Determine the (x, y) coordinate at the center of the cell enclosing the given text.  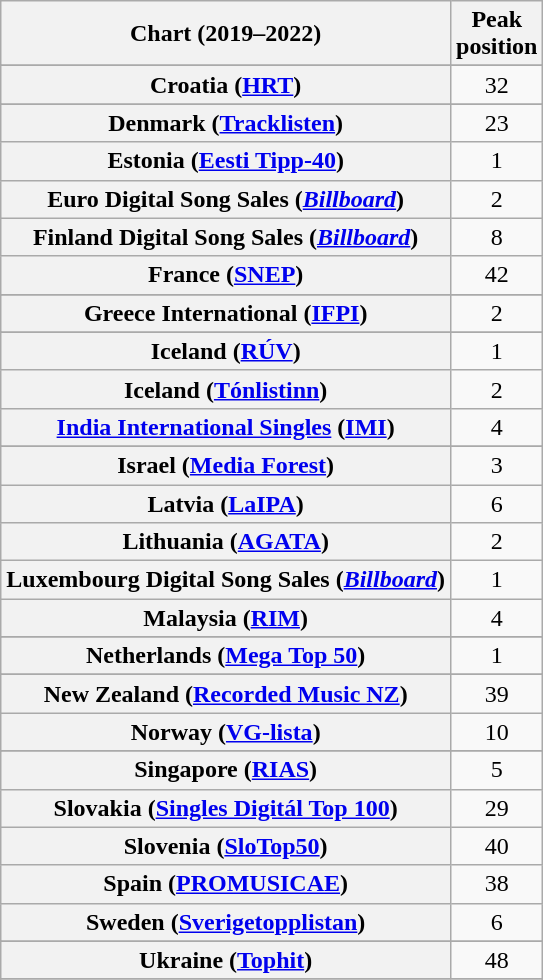
Sweden (Sverigetopplistan) (226, 922)
Denmark (Tracklisten) (226, 123)
Euro Digital Song Sales (Billboard) (226, 199)
3 (497, 465)
Slovenia (SloTop50) (226, 846)
48 (497, 960)
Israel (Media Forest) (226, 465)
Greece International (IFPI) (226, 313)
Norway (VG-lista) (226, 732)
29 (497, 808)
38 (497, 884)
Netherlands (Mega Top 50) (226, 656)
Singapore (RIAS) (226, 770)
Iceland (Tónlistinn) (226, 389)
40 (497, 846)
Luxembourg Digital Song Sales (Billboard) (226, 580)
Latvia (LaIPA) (226, 503)
Lithuania (AGATA) (226, 542)
32 (497, 85)
France (SNEP) (226, 275)
Croatia (HRT) (226, 85)
Peakposition (497, 34)
Spain (PROMUSICAE) (226, 884)
23 (497, 123)
39 (497, 694)
New Zealand (Recorded Music NZ) (226, 694)
Estonia (Eesti Tipp-40) (226, 161)
Slovakia (Singles Digitál Top 100) (226, 808)
Chart (2019–2022) (226, 34)
India International Singles (IMI) (226, 427)
Ukraine (Tophit) (226, 960)
10 (497, 732)
5 (497, 770)
Finland Digital Song Sales (Billboard) (226, 237)
42 (497, 275)
8 (497, 237)
Iceland (RÚV) (226, 351)
Malaysia (RIM) (226, 618)
